For the text-containing cell, return its midpoint in (X, Y) coordinate format. 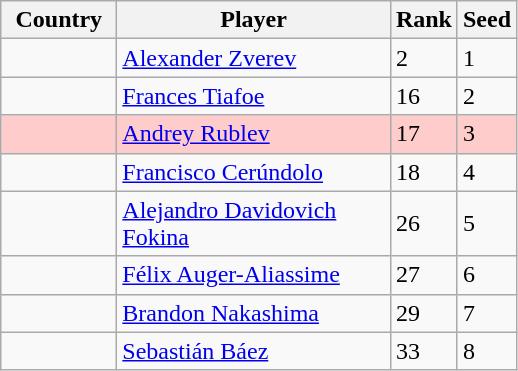
Andrey Rublev (254, 134)
Country (59, 20)
1 (486, 58)
5 (486, 224)
Félix Auger-Aliassime (254, 275)
17 (424, 134)
Rank (424, 20)
8 (486, 351)
Francisco Cerúndolo (254, 172)
18 (424, 172)
Sebastián Báez (254, 351)
33 (424, 351)
27 (424, 275)
Brandon Nakashima (254, 313)
Frances Tiafoe (254, 96)
Alejandro Davidovich Fokina (254, 224)
4 (486, 172)
16 (424, 96)
Seed (486, 20)
Player (254, 20)
7 (486, 313)
29 (424, 313)
3 (486, 134)
Alexander Zverev (254, 58)
6 (486, 275)
26 (424, 224)
